Search for the cell housing the specified text and yield its [x, y] center coordinate. 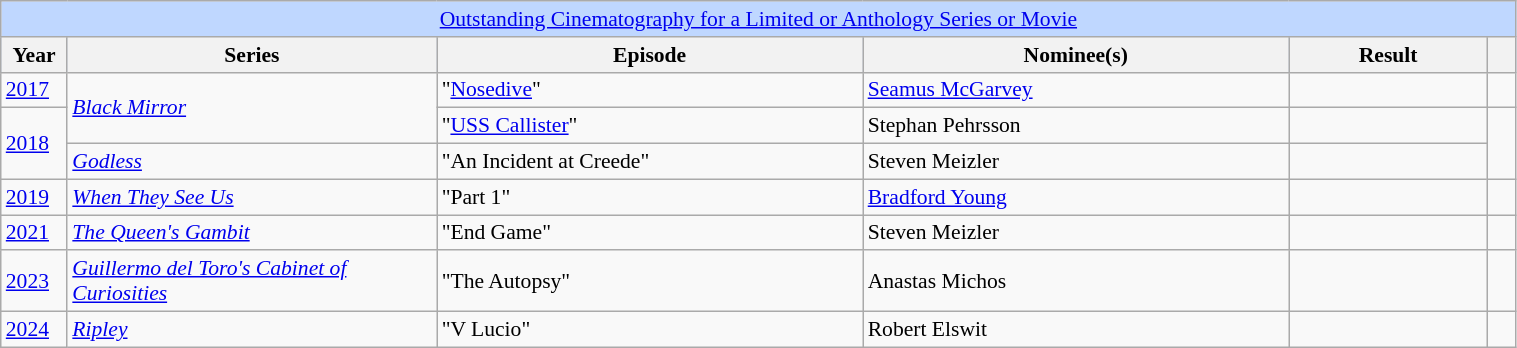
2018 [34, 144]
Robert Elswit [1076, 330]
Result [1388, 55]
Guillermo del Toro's Cabinet of Curiosities [252, 282]
2021 [34, 233]
2019 [34, 197]
Anastas Michos [1076, 282]
"End Game" [650, 233]
The Queen's Gambit [252, 233]
2017 [34, 90]
When They See Us [252, 197]
Nominee(s) [1076, 55]
Series [252, 55]
Episode [650, 55]
Ripley [252, 330]
"Part 1" [650, 197]
Black Mirror [252, 108]
Year [34, 55]
"USS Callister" [650, 126]
"V Lucio" [650, 330]
Bradford Young [1076, 197]
2024 [34, 330]
Outstanding Cinematography for a Limited or Anthology Series or Movie [758, 19]
"The Autopsy" [650, 282]
"Nosedive" [650, 90]
"An Incident at Creede" [650, 162]
Seamus McGarvey [1076, 90]
2023 [34, 282]
Stephan Pehrsson [1076, 126]
Godless [252, 162]
